From the cell containing the given text, extract its center point as (X, Y) coordinate. 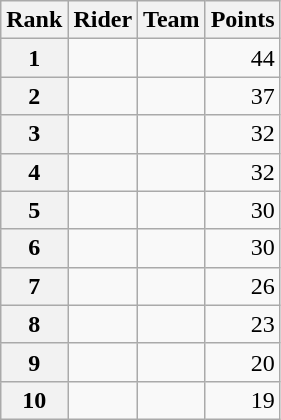
Rider (103, 20)
37 (242, 96)
4 (34, 172)
10 (34, 400)
23 (242, 324)
20 (242, 362)
7 (34, 286)
44 (242, 58)
3 (34, 134)
9 (34, 362)
19 (242, 400)
1 (34, 58)
26 (242, 286)
Rank (34, 20)
6 (34, 248)
Points (242, 20)
Team (172, 20)
8 (34, 324)
2 (34, 96)
5 (34, 210)
